Return (x, y) of the center of cell containing provided text 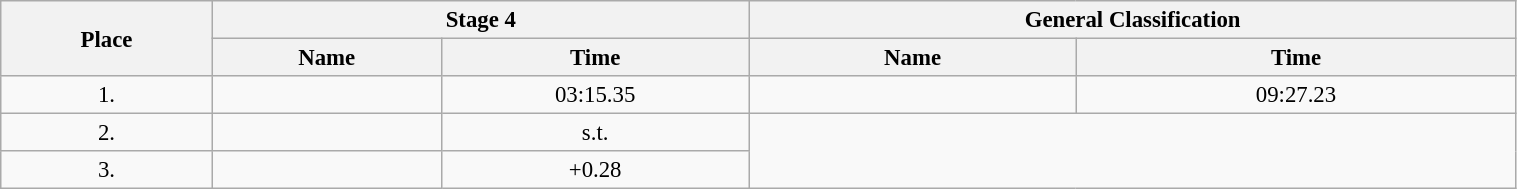
s.t. (595, 133)
03:15.35 (595, 95)
Place (107, 38)
+0.28 (595, 170)
2. (107, 133)
General Classification (1132, 20)
Stage 4 (480, 20)
3. (107, 170)
1. (107, 95)
09:27.23 (1296, 95)
